Return the [X, Y] coordinate for the center point of the cell that contains the specified text.  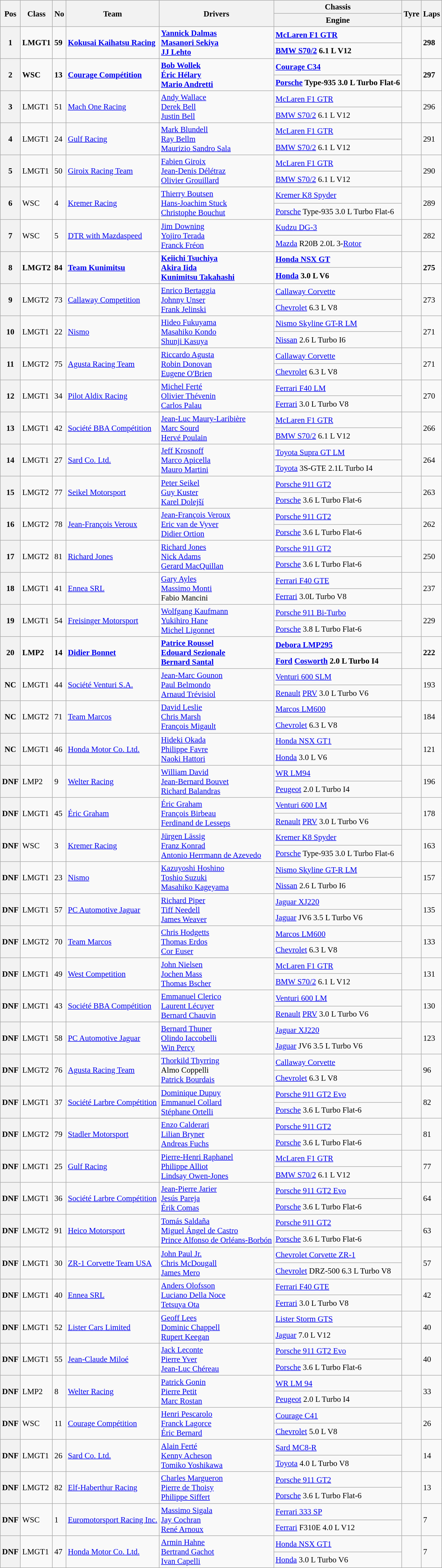
Sard MC8-R [337, 1447]
Jean-Marc Gounon Paul Belmondo Arnaud Trévisiol [216, 685]
Mazda R20B 2.0L 3-Rotor [337, 243]
298 [431, 43]
36 [59, 1199]
Mark Blundell Ray Bellm Maurizio Sandro Sala [216, 139]
130 [431, 1006]
96 [431, 1070]
196 [431, 781]
184 [431, 717]
Thierry Boutsen Hans-Joachim Stuck Christophe Bouchut [216, 203]
64 [431, 1199]
Bob Wollek Éric Hélary Mario Andretti [216, 75]
Ferrari 3.0L Turbo V8 [337, 597]
Emmanuel Clerico Laurent Lécuyer Bernard Chauvin [216, 1006]
70 [59, 942]
Toyota Supra GT LM [337, 452]
75 [59, 364]
266 [431, 428]
Kudzu DG-3 [337, 228]
Honda 3.0 L Turbo V6 [337, 1560]
Chevrolet 5.0 L V8 [337, 1431]
16 [11, 524]
Team [113, 13]
Stadler Motorsport [113, 1134]
Wolfgang Kaufmann Yukihiro Hane Michel Ligonnet [216, 621]
Bernard Thuner Olindo Iaccobelli Win Percy [216, 1038]
51 [59, 107]
Lister Cars Limited [113, 1327]
47 [59, 1552]
Enzo Calderari Lilian Bryner Andreas Fuchs [216, 1134]
Courage C41 [337, 1416]
52 [59, 1327]
Yannick Dalmas Masanori Sekiya JJ Lehto [216, 43]
Richard Piper Tiff Needell James Weaver [216, 910]
296 [431, 107]
19 [11, 621]
297 [431, 75]
Mach One Racing [113, 107]
55 [59, 1359]
Lister Storm GTS [337, 1319]
Freisinger Motorsport [113, 621]
Chassis [337, 7]
John Paul Jr. Chris McDougall James Mero [216, 1263]
Charles Margueron Pierre de Thoisy Philippe Siffert [216, 1488]
275 [431, 267]
Hideo Fukuyama Masahiko Kondo Shunji Kasuya [216, 332]
50 [59, 171]
282 [431, 236]
6 [11, 203]
Debora LMP295 [337, 645]
DTR with Mazdaspeed [113, 236]
2 [11, 75]
Toyota 3S-GTE 2.1L Turbo I4 [337, 468]
237 [431, 589]
27 [59, 460]
30 [59, 1263]
Courage C34 [337, 67]
59 [59, 43]
Patrick Gonin Pierre Petit Marc Rostan [216, 1391]
Pilot Aldix Racing [113, 396]
Ferrari F40 LM [337, 388]
ZR-1 Corvette Team USA [113, 1263]
No [59, 13]
Elf-Haberthur Racing [113, 1488]
Dominique Dupuy Emmanuel Collard Stéphane Ortelli [216, 1102]
Team Kunimitsu [113, 267]
20 [11, 653]
Patrice Roussel Edouard Sezionale Bernard Santal [216, 653]
18 [11, 589]
63 [431, 1231]
45 [59, 813]
290 [431, 171]
Gary Ayles Massimo Monti Fabio Mancini [216, 589]
Armin Hahne Bertrand Gachot Ivan Capelli [216, 1552]
Ford Cosworth 2.0 L Turbo I4 [337, 661]
Honda NSX GT [337, 259]
Michel Ferté Olivier Thévenin Carlos Palau [216, 396]
91 [59, 1231]
263 [431, 492]
Ferrari 333 SP [337, 1512]
Chevrolet Corvette ZR-1 [337, 1255]
163 [431, 846]
178 [431, 813]
Alain Ferté Kenny Acheson Tomiko Yoshikawa [216, 1455]
Laps [431, 13]
Engine [337, 20]
193 [431, 685]
Jaguar 7.0 L V12 [337, 1335]
Jürgen Lässig Franz Konrad Antonio Herrmann de Azevedo [216, 846]
Chevrolet DRZ-500 6.3 L Turbo V8 [337, 1271]
Toyota 4.0 L Turbo V8 [337, 1464]
Richard Jones Nick Adams Gerard MacQuillan [216, 557]
291 [431, 139]
34 [59, 396]
Jack Leconte Pierre Yver Jean-Luc Chéreau [216, 1359]
Pierre-Henri Raphanel Philippe Alliot Lindsay Owen-Jones [216, 1167]
Jean-Claude Miloé [113, 1359]
131 [431, 974]
229 [431, 621]
121 [431, 749]
Jean-François Veroux [113, 524]
WR LM94 [337, 773]
25 [59, 1167]
289 [431, 203]
Seikel Motorsport [113, 492]
17 [11, 557]
58 [59, 1038]
Anders Olofsson Luciano Della Noce Tetsuya Ota [216, 1295]
Giroix Racing Team [113, 171]
222 [431, 653]
Venturi 600 SLM [337, 677]
Pos [11, 13]
Kokusai Kaihatsu Racing [113, 43]
Callaway Competition [113, 300]
43 [59, 1006]
78 [59, 524]
250 [431, 557]
73 [59, 300]
44 [59, 685]
123 [431, 1038]
David Leslie Chris Marsh François Migault [216, 717]
Jeff Krosnoff Marco Apicella Mauro Martini [216, 460]
23 [59, 878]
Jean-François Veroux Eric van de Vyver Didier Ortion [216, 524]
Porsche 911 Bi-Turbo [337, 613]
John Nielsen Jochen Mass Thomas Bscher [216, 974]
71 [59, 717]
12 [11, 396]
Éric Graham François Birbeau Ferdinand de Lesseps [216, 813]
Jim Downing Yojiro Terada Franck Fréon [216, 236]
Kazuyoshi Hoshino Toshio Suzuki Masahiko Kageyama [216, 878]
264 [431, 460]
Jean-Luc Maury-Laribière Marc Sourd Hervé Poulain [216, 428]
Porsche 3.8 L Turbo Flat-6 [337, 629]
133 [431, 942]
Drivers [216, 13]
Riccardo Agusta Robin Donovan Eugene O'Brien [216, 364]
Tomás Saldaña Miguel Ángel de Castro Prince Alfonso de Orléans-Borbón [216, 1231]
Tyre [412, 13]
22 [59, 332]
49 [59, 974]
Peter Seikel Guy Kuster Karel Dolejší [216, 492]
135 [431, 910]
William David Jean-Bernard Bouvet Richard Balandras [216, 781]
Richard Jones [113, 557]
273 [431, 300]
41 [59, 589]
84 [59, 267]
Heico Motorsport [113, 1231]
Euromotorsport Racing Inc. [113, 1520]
270 [431, 396]
33 [431, 1391]
46 [59, 749]
Geoff Lees Dominic Chappell Rupert Keegan [216, 1327]
Class [36, 13]
24 [59, 139]
Fabien Giroix Jean-Denis Délétraz Olivier Grouillard [216, 171]
10 [11, 332]
37 [59, 1102]
Enrico Bertaggia Johnny Unser Frank Jelinski [216, 300]
Société Venturi S.A. [113, 685]
Keiichi Tsuchiya Akira Iida Kunimitsu Takahashi [216, 267]
Ferrari F310E 4.0 L V12 [337, 1528]
Andy Wallace Derek Bell Justin Bell [216, 107]
Henri Pescarolo Franck Lagorce Éric Bernard [216, 1424]
Didier Bonnet [113, 653]
Éric Graham [113, 813]
Chris Hodgetts Thomas Erdos Cor Euser [216, 942]
157 [431, 878]
15 [11, 492]
WR LM 94 [337, 1383]
54 [59, 621]
Jean-Pierre Jarier Jesús Pareja Érik Comas [216, 1199]
262 [431, 524]
Thorkild Thyrring Almo Coppelli Patrick Bourdais [216, 1070]
Hideki Okada Philippe Favre Naoki Hattori [216, 749]
Massimo Sigala Jay Cochran René Arnoux [216, 1520]
79 [59, 1134]
West Competition [113, 974]
76 [59, 1070]
